Search for the cell housing the specified text and yield its [X, Y] center coordinate. 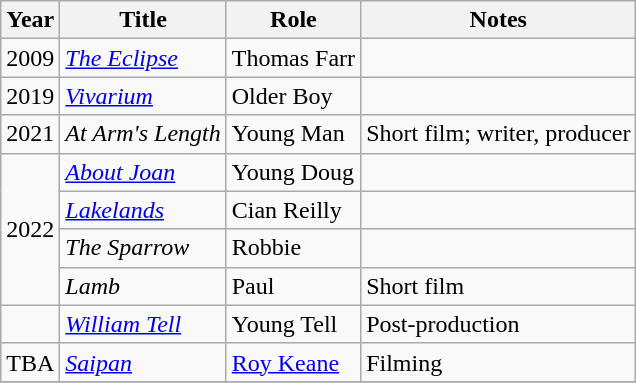
Short film; writer, producer [498, 134]
2009 [30, 58]
Lakelands [143, 210]
William Tell [143, 324]
Thomas Farr [293, 58]
Roy Keane [293, 362]
2022 [30, 229]
Short film [498, 286]
Young Tell [293, 324]
Lamb [143, 286]
The Eclipse [143, 58]
Paul [293, 286]
Title [143, 20]
Vivarium [143, 96]
2021 [30, 134]
Year [30, 20]
Role [293, 20]
Saipan [143, 362]
At Arm's Length [143, 134]
Young Man [293, 134]
Robbie [293, 248]
TBA [30, 362]
About Joan [143, 172]
Post-production [498, 324]
Filming [498, 362]
Older Boy [293, 96]
Young Doug [293, 172]
2019 [30, 96]
Notes [498, 20]
The Sparrow [143, 248]
Cian Reilly [293, 210]
